Find where the given text appears and provide that cell's center as [x, y] coordinate. 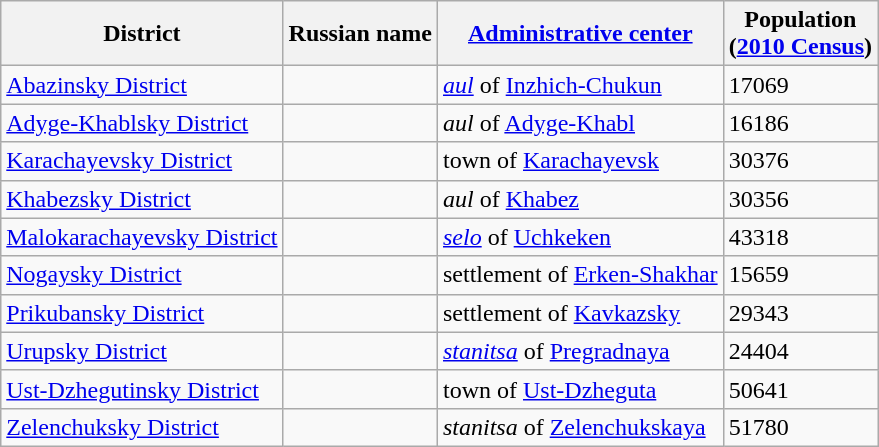
Russian name [360, 34]
Population(2010 Census) [800, 34]
settlement of Kavkazsky [580, 313]
30356 [800, 199]
settlement of Erken-Shakhar [580, 275]
15659 [800, 275]
Zelenchuksky District [142, 427]
29343 [800, 313]
17069 [800, 85]
30376 [800, 161]
Urupsky District [142, 351]
town of Ust-Dzheguta [580, 389]
Abazinsky District [142, 85]
24404 [800, 351]
51780 [800, 427]
stanitsa of Pregradnaya [580, 351]
Malokarachayevsky District [142, 237]
Karachayevsky District [142, 161]
Nogaysky District [142, 275]
Prikubansky District [142, 313]
District [142, 34]
16186 [800, 123]
Adyge-Khablsky District [142, 123]
50641 [800, 389]
43318 [800, 237]
aul of Adyge-Khabl [580, 123]
Ust-Dzhegutinsky District [142, 389]
selo of Uchkeken [580, 237]
stanitsa of Zelenchukskaya [580, 427]
Administrative center [580, 34]
aul of Inzhich-Chukun [580, 85]
aul of Khabez [580, 199]
town of Karachayevsk [580, 161]
Khabezsky District [142, 199]
